From the cell containing the given text, extract its center point as (x, y) coordinate. 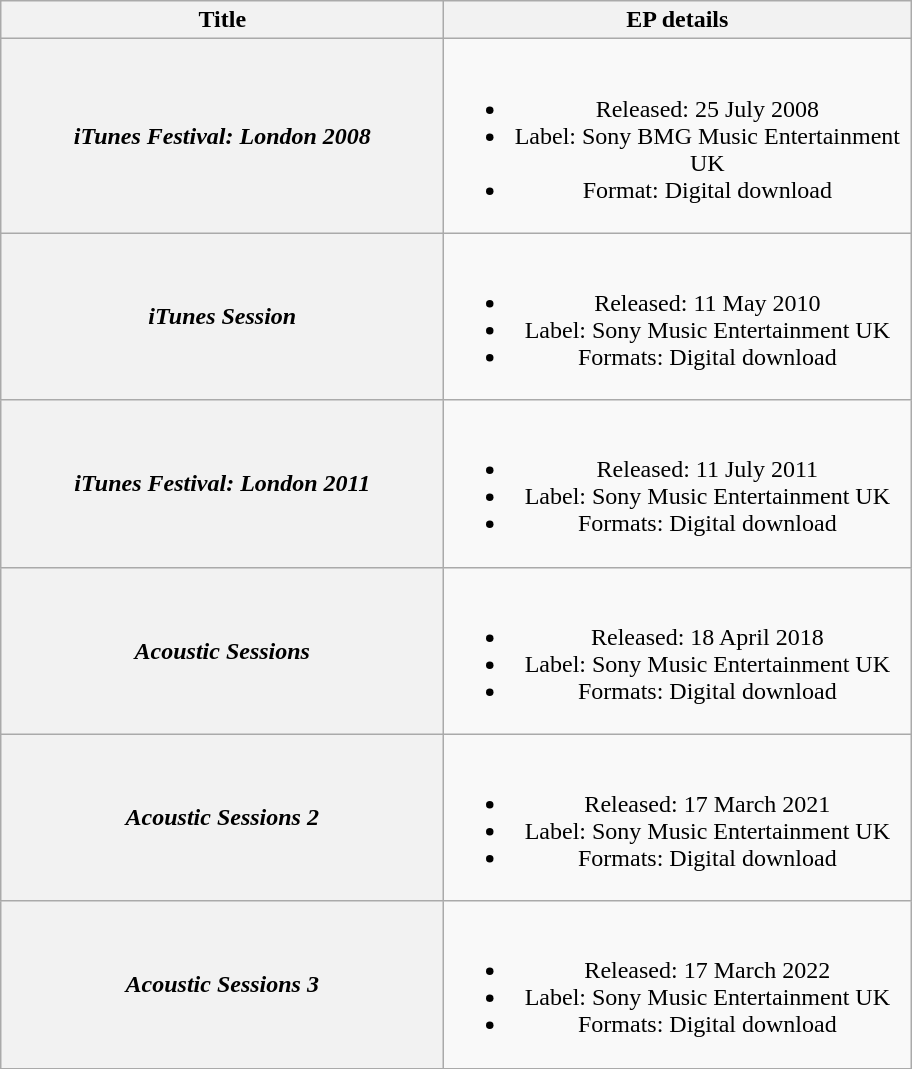
Acoustic Sessions (222, 650)
Title (222, 20)
iTunes Session (222, 316)
Released: 18 April 2018Label: Sony Music Entertainment UKFormats: Digital download (678, 650)
Released: 17 March 2022Label: Sony Music Entertainment UKFormats: Digital download (678, 984)
Acoustic Sessions 2 (222, 818)
Released: 11 May 2010Label: Sony Music Entertainment UKFormats: Digital download (678, 316)
Released: 17 March 2021Label: Sony Music Entertainment UKFormats: Digital download (678, 818)
Released: 25 July 2008Label: Sony BMG Music Entertainment UKFormat: Digital download (678, 136)
Acoustic Sessions 3 (222, 984)
Released: 11 July 2011Label: Sony Music Entertainment UKFormats: Digital download (678, 484)
iTunes Festival: London 2008 (222, 136)
EP details (678, 20)
iTunes Festival: London 2011 (222, 484)
